Locate the cell with the specified text and output its (x, y) center coordinate. 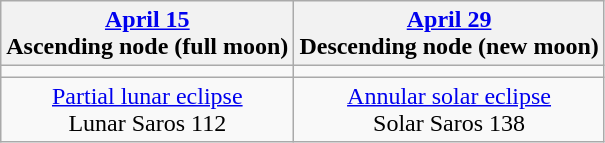
Annular solar eclipseSolar Saros 138 (449, 110)
Partial lunar eclipseLunar Saros 112 (148, 110)
April 15Ascending node (full moon) (148, 34)
April 29Descending node (new moon) (449, 34)
